Find where the given text appears and provide that cell's center as (x, y) coordinate. 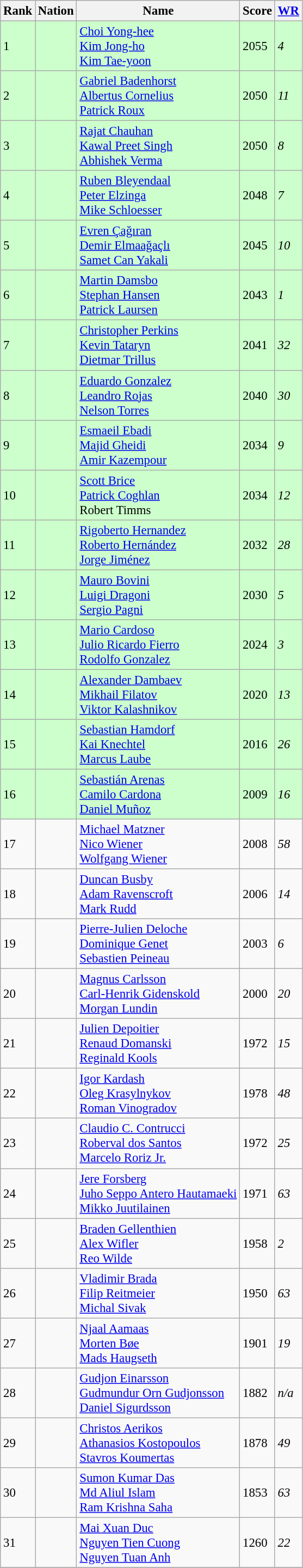
48 (288, 1094)
27 (18, 1343)
2048 (258, 196)
2045 (258, 246)
Mauro Bovini Luigi Dragoni Sergio Pagni (158, 595)
2055 (258, 46)
Christos Aerikos Athanasios Kostopoulos Stavros Koumertas (158, 1443)
Jere Forsberg Juho Seppo Antero Hautamaeki Mikko Juutilainen (158, 1193)
2006 (258, 894)
2030 (258, 595)
2003 (258, 944)
Julien Depoitier Renaud Domanski Reginald Kools (158, 1044)
17 (18, 844)
Eduardo Gonzalez Leandro Rojas Nelson Torres (158, 395)
Sumon Kumar Das Md Aliul Islam Ram Krishna Saha (158, 1493)
Gabriel Badenhorst Albertus Cornelius Patrick Roux (158, 96)
1901 (258, 1343)
24 (18, 1193)
23 (18, 1144)
Scott Brice Patrick Coghlan Robert Timms (158, 495)
Gudjon Einarsson Gudmundur Orn Gudjonsson Daniel Sigurdsson (158, 1393)
n/a (288, 1393)
49 (288, 1443)
2041 (258, 345)
2043 (258, 295)
Choi Yong-hee Kim Jong-ho Kim Tae-yoon (158, 46)
Rank (18, 11)
1950 (258, 1293)
21 (18, 1044)
Michael Matzner Nico Wiener Wolfgang Wiener (158, 844)
Duncan Busby Adam Ravenscroft Mark Rudd (158, 894)
1958 (258, 1243)
Ruben Bleyendaal Peter Elzinga Mike Schloesser (158, 196)
Sebastian Hamdorf Kai Knechtel Marcus Laube (158, 745)
2024 (258, 645)
1971 (258, 1193)
Njaal Aamaas Morten Bøe Mads Haugseth (158, 1343)
Vladimir Brada Filip Reitmeier Michal Sivak (158, 1293)
18 (18, 894)
32 (288, 345)
Martin Damsbo Stephan Hansen Patrick Laursen (158, 295)
Esmaeil Ebadi Majid Gheidi Amir Kazempour (158, 445)
1853 (258, 1493)
Sebastián Arenas Camilo Cardona Daniel Muñoz (158, 794)
29 (18, 1443)
Magnus Carlsson Carl-Henrik Gidenskold Morgan Lundin (158, 994)
Alexander Dambaev Mikhail Filatov Viktor Kalashnikov (158, 694)
58 (288, 844)
2009 (258, 794)
Christopher Perkins Kevin Tataryn Dietmar Trillus (158, 345)
1260 (258, 1542)
Name (158, 11)
Score (258, 11)
WR (288, 11)
2040 (258, 395)
Nation (56, 11)
2020 (258, 694)
2032 (258, 545)
1878 (258, 1443)
Pierre-Julien Deloche Dominique Genet Sebastien Peineau (158, 944)
Braden Gellenthien Alex Wifler Reo Wilde (158, 1243)
2008 (258, 844)
Mario Cardoso Julio Ricardo Fierro Rodolfo Gonzalez (158, 645)
Mai Xuan Duc Nguyen Tien Cuong Nguyen Tuan Anh (158, 1542)
Claudio C. Contrucci Roberval dos Santos Marcelo Roriz Jr. (158, 1144)
1882 (258, 1393)
Rigoberto Hernandez Roberto Hernández Jorge Jiménez (158, 545)
Igor Kardash Oleg Krasylnykov Roman Vinogradov (158, 1094)
2000 (258, 994)
1978 (258, 1094)
2016 (258, 745)
Rajat Chauhan Kawal Preet Singh Abhishek Verma (158, 146)
Evren Çağıran Demir Elmaağaçlı Samet Can Yakali (158, 246)
31 (18, 1542)
